Scan for the cell matching the given text and deliver its (X, Y) coordinate at center. 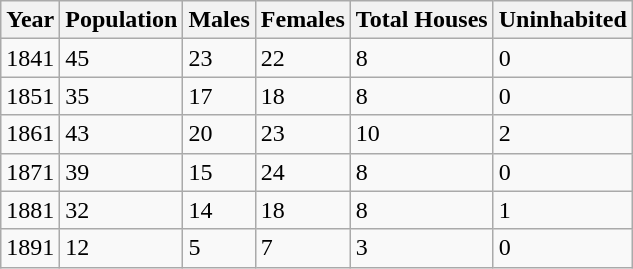
10 (422, 134)
15 (219, 172)
24 (302, 172)
3 (422, 248)
Year (30, 20)
1851 (30, 96)
43 (122, 134)
Males (219, 20)
2 (562, 134)
39 (122, 172)
Uninhabited (562, 20)
7 (302, 248)
1 (562, 210)
Total Houses (422, 20)
17 (219, 96)
1881 (30, 210)
32 (122, 210)
1891 (30, 248)
12 (122, 248)
1841 (30, 58)
20 (219, 134)
Females (302, 20)
Population (122, 20)
22 (302, 58)
35 (122, 96)
1861 (30, 134)
14 (219, 210)
45 (122, 58)
5 (219, 248)
1871 (30, 172)
